Capture the cell that displays the provided text and extract its (x, y) central coordinate. 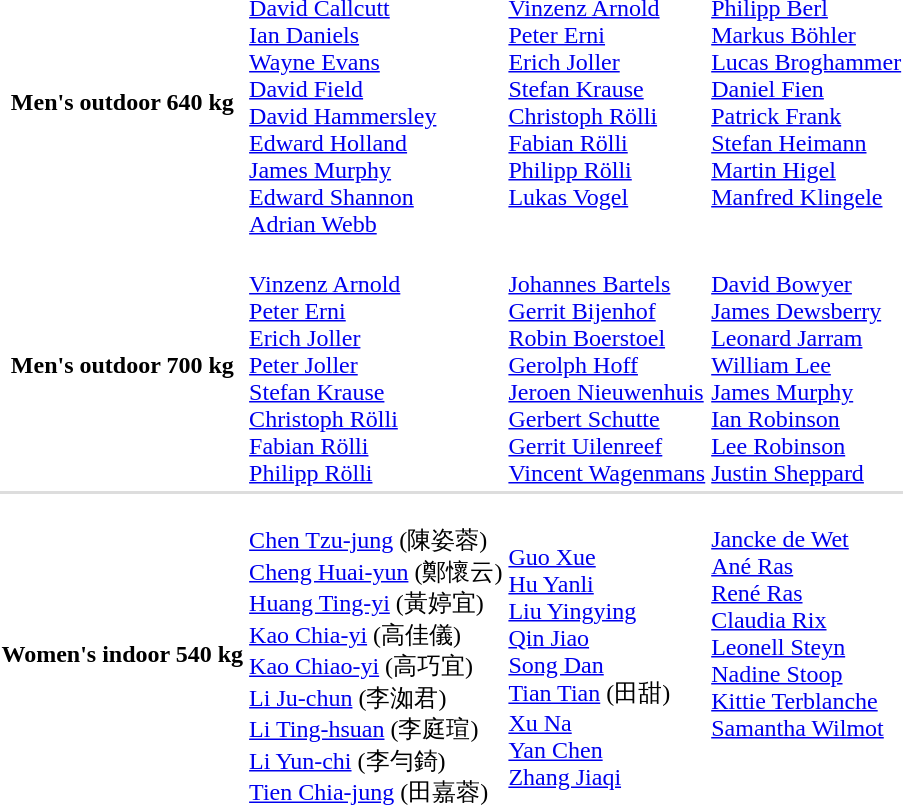
Vinzenz ArnoldPeter ErniErich JollerPeter JollerStefan KrauseChristoph RölliFabian RölliPhilipp Rölli (376, 365)
Men's outdoor 700 kg (122, 365)
David BowyerJames DewsberryLeonard JarramWilliam LeeJames MurphyIan RobinsonLee RobinsonJustin Sheppard (806, 365)
Johannes BartelsGerrit BijenhofRobin BoerstoelGerolph HoffJeroen NieuwenhuisGerbert SchutteGerrit UilenreefVincent Wagenmans (607, 365)
